Return (x, y) of the center of cell containing provided text 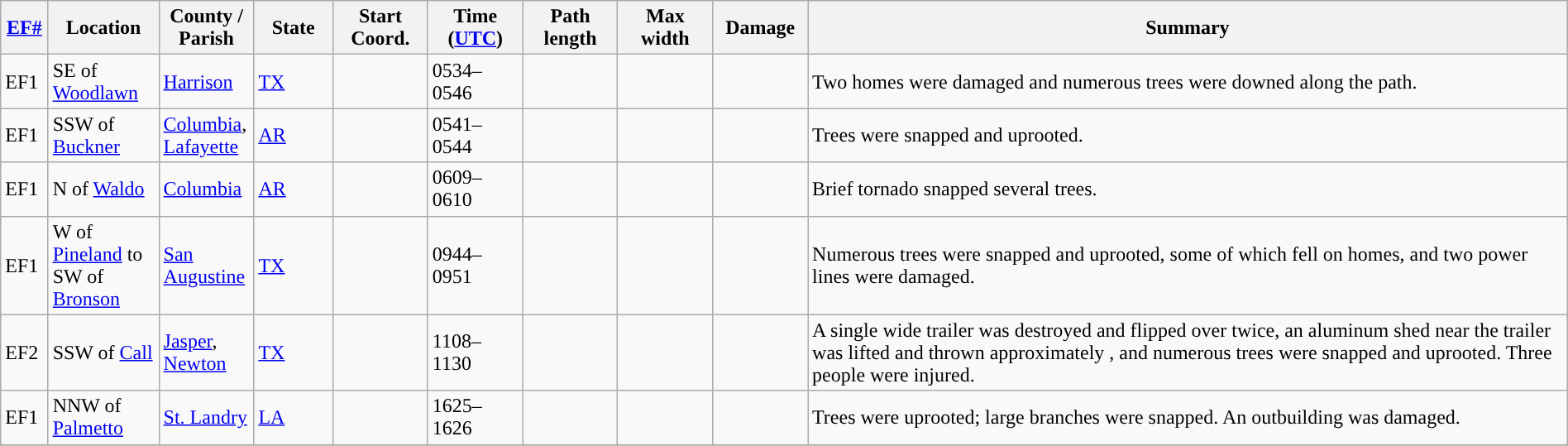
Path length (571, 28)
Damage (761, 28)
Summary (1188, 28)
1625–1626 (475, 417)
N of Waldo (103, 189)
Brief tornado snapped several trees. (1188, 189)
County / Parish (207, 28)
Max width (665, 28)
Start Coord. (380, 28)
St. Landry (207, 417)
Trees were uprooted; large branches were snapped. An outbuilding was damaged. (1188, 417)
Numerous trees were snapped and uprooted, some of which fell on homes, and two power lines were damaged. (1188, 265)
Columbia, Lafayette (207, 136)
0541–0544 (475, 136)
EF# (25, 28)
LA (294, 417)
W of Pineland to SW of Bronson (103, 265)
Trees were snapped and uprooted. (1188, 136)
SSW of Call (103, 352)
Columbia (207, 189)
Jasper, Newton (207, 352)
0944–0951 (475, 265)
0609–0610 (475, 189)
San Augustine (207, 265)
Harrison (207, 81)
SE of Woodlawn (103, 81)
Two homes were damaged and numerous trees were downed along the path. (1188, 81)
Location (103, 28)
0534–0546 (475, 81)
State (294, 28)
EF2 (25, 352)
Time (UTC) (475, 28)
1108–1130 (475, 352)
SSW of Buckner (103, 136)
NNW of Palmetto (103, 417)
